Identify which cell holds the provided text, then report its [x, y] central coordinate. 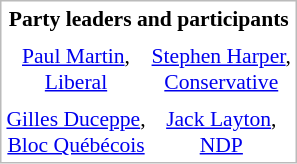
Party leaders and participants [149, 18]
Stephen Harper, Conservative [221, 69]
Jack Layton, NDP [221, 132]
Paul Martin, Liberal [76, 69]
Gilles Duceppe, Bloc Québécois [76, 132]
